From the cell containing the given text, extract its center point as [X, Y] coordinate. 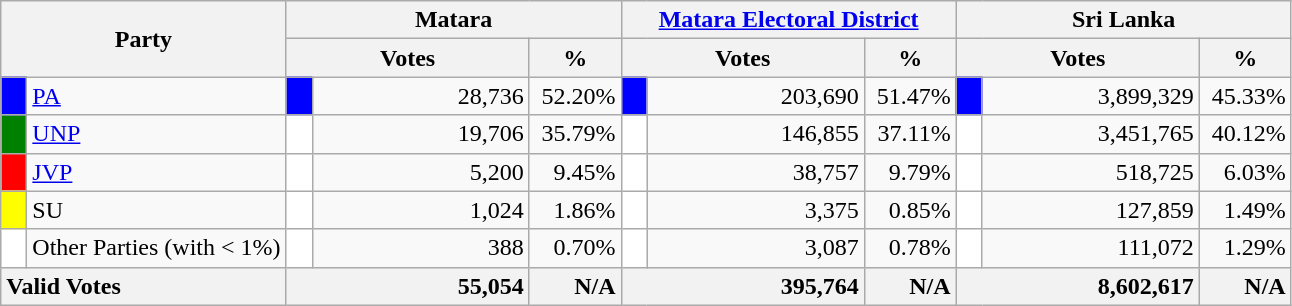
9.45% [575, 172]
PA [156, 96]
518,725 [1090, 172]
UNP [156, 134]
51.47% [910, 96]
0.85% [910, 210]
388 [420, 248]
35.79% [575, 134]
JVP [156, 172]
1.86% [575, 210]
Other Parties (with < 1%) [156, 248]
40.12% [1245, 134]
3,451,765 [1090, 134]
9.79% [910, 172]
3,087 [756, 248]
111,072 [1090, 248]
SU [156, 210]
38,757 [756, 172]
Valid Votes [144, 286]
6.03% [1245, 172]
28,736 [420, 96]
37.11% [910, 134]
3,375 [756, 210]
8,602,617 [1078, 286]
Sri Lanka [1124, 20]
146,855 [756, 134]
3,899,329 [1090, 96]
127,859 [1090, 210]
19,706 [420, 134]
5,200 [420, 172]
1.49% [1245, 210]
Party [144, 39]
0.70% [575, 248]
45.33% [1245, 96]
1,024 [420, 210]
Matara Electoral District [788, 20]
1.29% [1245, 248]
Matara [454, 20]
0.78% [910, 248]
55,054 [408, 286]
395,764 [742, 286]
52.20% [575, 96]
203,690 [756, 96]
